Locate the cell with the specified text and output its [X, Y] center coordinate. 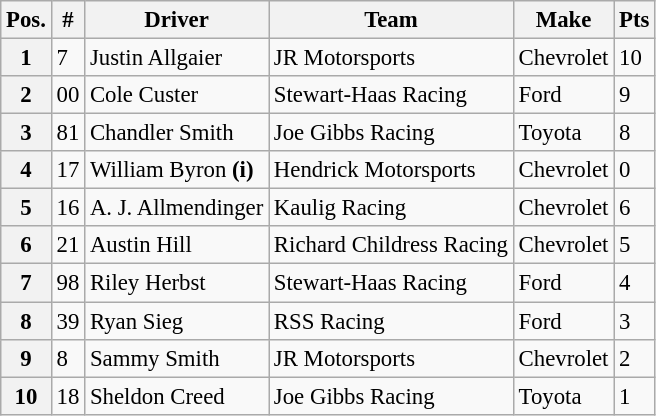
Cole Custer [177, 95]
Pts [634, 20]
Austin Hill [177, 245]
Justin Allgaier [177, 58]
Chandler Smith [177, 133]
RSS Racing [392, 321]
00 [68, 95]
Driver [177, 20]
Hendrick Motorsports [392, 170]
Team [392, 20]
Richard Childress Racing [392, 245]
Sheldon Creed [177, 396]
81 [68, 133]
Sammy Smith [177, 358]
98 [68, 283]
21 [68, 245]
17 [68, 170]
Ryan Sieg [177, 321]
18 [68, 396]
39 [68, 321]
Pos. [26, 20]
Make [563, 20]
# [68, 20]
William Byron (i) [177, 170]
Kaulig Racing [392, 208]
A. J. Allmendinger [177, 208]
16 [68, 208]
0 [634, 170]
Riley Herbst [177, 283]
